Scan for the cell matching the given text and deliver its (x, y) coordinate at center. 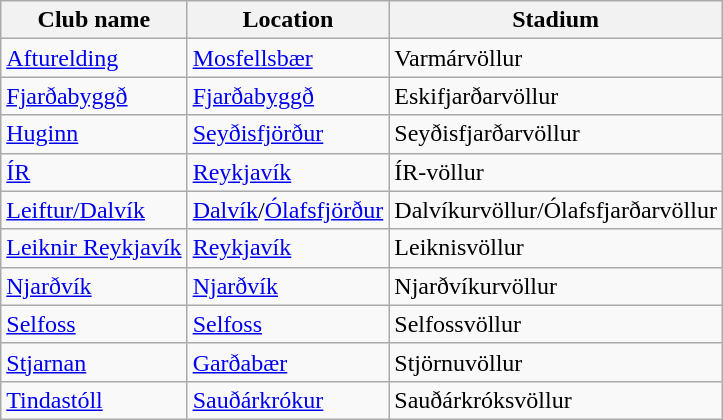
Leiknir Reykjavík (94, 248)
Location (288, 20)
Stjarnan (94, 362)
Stjörnuvöllur (556, 362)
Leiftur/Dalvík (94, 210)
Sauðárkrókur (288, 400)
Club name (94, 20)
Eskifjarðarvöllur (556, 96)
Afturelding (94, 58)
Stadium (556, 20)
Huginn (94, 134)
ÍR (94, 172)
Dalvíkurvöllur/Ólafsfjarðarvöllur (556, 210)
Mosfellsbær (288, 58)
ÍR-völlur (556, 172)
Varmárvöllur (556, 58)
Garðabær (288, 362)
Sauðárkróksvöllur (556, 400)
Seyðisfjörður (288, 134)
Tindastóll (94, 400)
Selfossvöllur (556, 324)
Leiknisvöllur (556, 248)
Seyðisfjarðarvöllur (556, 134)
Dalvík/Ólafsfjörður (288, 210)
Njarðvíkurvöllur (556, 286)
